Return the [X, Y] coordinate for the center point of the cell that contains the specified text.  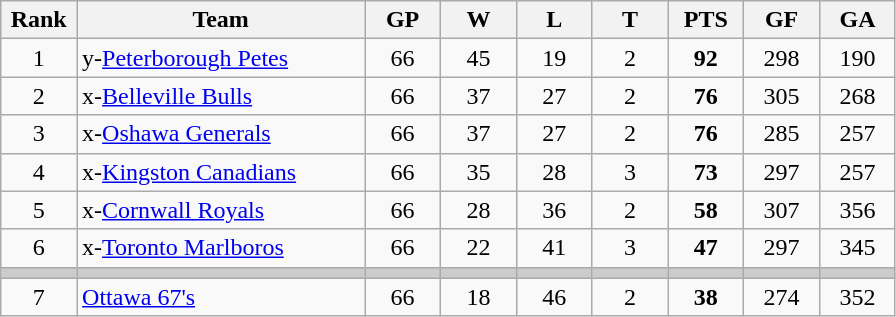
GA [857, 20]
298 [782, 58]
x-Kingston Canadians [221, 172]
36 [554, 210]
6 [39, 248]
45 [479, 58]
7 [39, 297]
47 [706, 248]
4 [39, 172]
PTS [706, 20]
W [479, 20]
Team [221, 20]
x-Toronto Marlboros [221, 248]
73 [706, 172]
Rank [39, 20]
58 [706, 210]
190 [857, 58]
y-Peterborough Petes [221, 58]
18 [479, 297]
92 [706, 58]
35 [479, 172]
305 [782, 96]
1 [39, 58]
356 [857, 210]
46 [554, 297]
GP [403, 20]
x-Cornwall Royals [221, 210]
41 [554, 248]
5 [39, 210]
L [554, 20]
285 [782, 134]
19 [554, 58]
T [630, 20]
GF [782, 20]
Ottawa 67's [221, 297]
x-Belleville Bulls [221, 96]
268 [857, 96]
274 [782, 297]
307 [782, 210]
38 [706, 297]
352 [857, 297]
x-Oshawa Generals [221, 134]
22 [479, 248]
345 [857, 248]
